Provide the [x, y] coordinate of the cell's center where the given text is located.  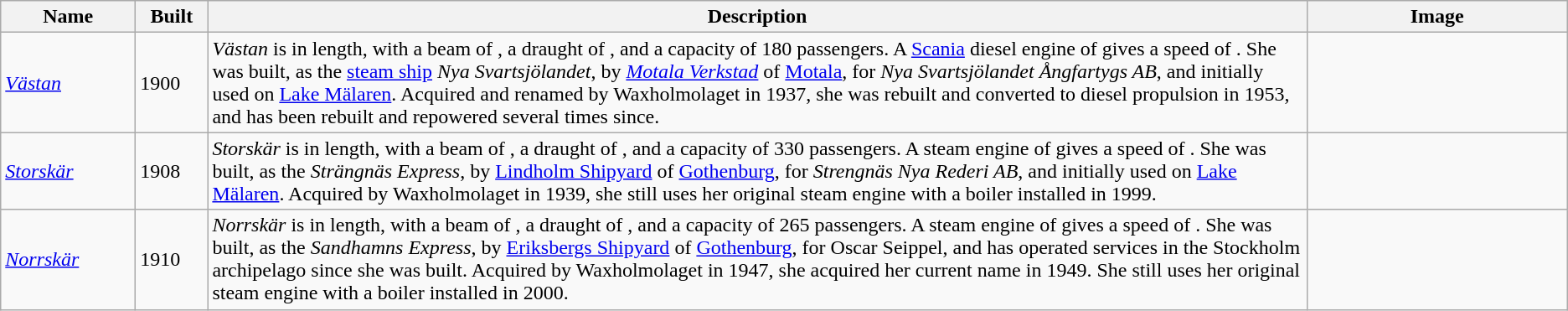
Norrskär [69, 260]
1910 [172, 260]
Description [757, 17]
Name [69, 17]
Västan [69, 82]
Built [172, 17]
Storskär [69, 171]
Image [1437, 17]
1908 [172, 171]
1900 [172, 82]
